Return the [X, Y] coordinate for the center point of the cell that contains the specified text.  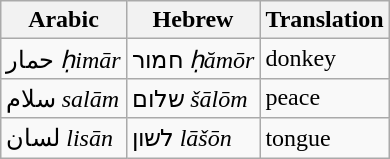
Translation [324, 20]
tongue [324, 138]
Arabic [64, 20]
חמור ḥămōr [193, 59]
donkey [324, 59]
سلام salām [64, 98]
حمار ḥimār [64, 59]
לשון lāšōn [193, 138]
لسان lisān [64, 138]
שלום šālōm [193, 98]
peace [324, 98]
Hebrew [193, 20]
